Extract the (x, y) coordinate from the center of the cell holding the provided text.  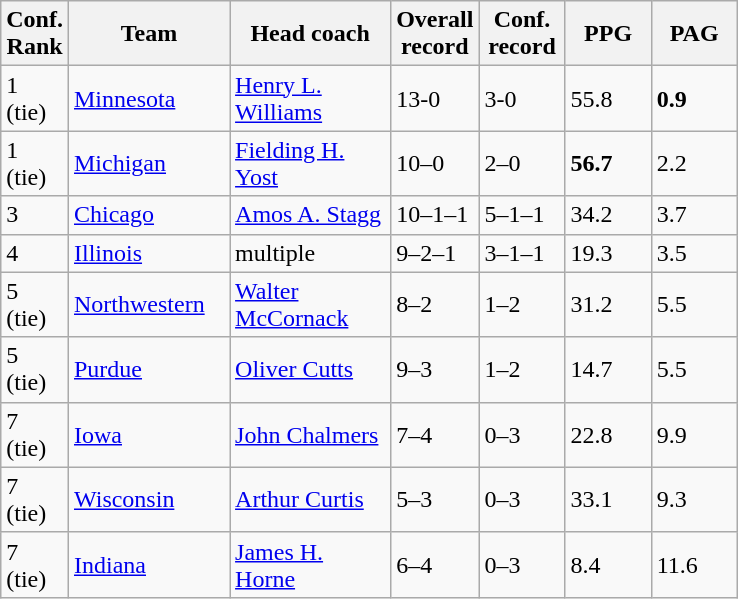
13-0 (435, 98)
Michigan (148, 164)
Illinois (148, 253)
2–0 (522, 164)
Indiana (148, 564)
33.1 (608, 500)
Iowa (148, 434)
Fielding H. Yost (310, 164)
14.7 (608, 370)
Arthur Curtis (310, 500)
5–1–1 (522, 215)
9–3 (435, 370)
10–1–1 (435, 215)
Conf. Rank (35, 34)
Minnesota (148, 98)
John Chalmers (310, 434)
PAG (694, 34)
Chicago (148, 215)
19.3 (608, 253)
0.9 (694, 98)
2.2 (694, 164)
Wisconsin (148, 500)
34.2 (608, 215)
Conf. record (522, 34)
55.8 (608, 98)
Oliver Cutts (310, 370)
22.8 (608, 434)
Walter McCornack (310, 304)
4 (35, 253)
7–4 (435, 434)
10–0 (435, 164)
6–4 (435, 564)
8.4 (608, 564)
James H. Horne (310, 564)
31.2 (608, 304)
3-0 (522, 98)
Amos A. Stagg (310, 215)
multiple (310, 253)
3.7 (694, 215)
3.5 (694, 253)
PPG (608, 34)
9–2–1 (435, 253)
3 (35, 215)
Henry L. Williams (310, 98)
9.3 (694, 500)
3–1–1 (522, 253)
Northwestern (148, 304)
5–3 (435, 500)
9.9 (694, 434)
8–2 (435, 304)
Overall record (435, 34)
Head coach (310, 34)
Purdue (148, 370)
11.6 (694, 564)
Team (148, 34)
56.7 (608, 164)
